Find where the given text appears and provide that cell's center as [x, y] coordinate. 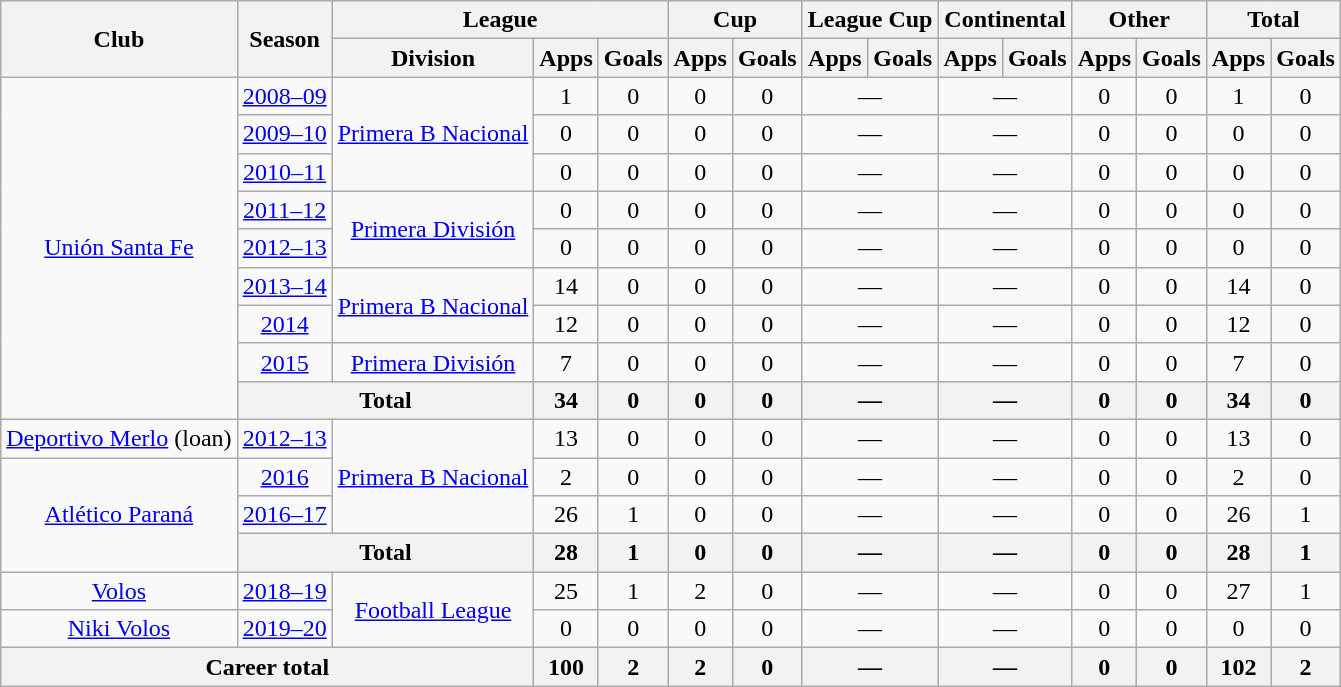
2008–09 [284, 96]
2016 [284, 477]
2015 [284, 362]
2019–20 [284, 629]
Cup [735, 20]
Atlético Paraná [119, 515]
2010–11 [284, 172]
Club [119, 39]
League Cup [870, 20]
Football League [433, 610]
Season [284, 39]
League [500, 20]
27 [1238, 591]
Other [1139, 20]
Volos [119, 591]
2013–14 [284, 286]
2009–10 [284, 134]
Unión Santa Fe [119, 248]
100 [566, 667]
2018–19 [284, 591]
2016–17 [284, 515]
Deportivo Merlo (loan) [119, 438]
Niki Volos [119, 629]
25 [566, 591]
2011–12 [284, 210]
Career total [268, 667]
Division [433, 58]
Continental [1005, 20]
2014 [284, 324]
102 [1238, 667]
